Extract the [X, Y] coordinate from the center of the cell holding the provided text.  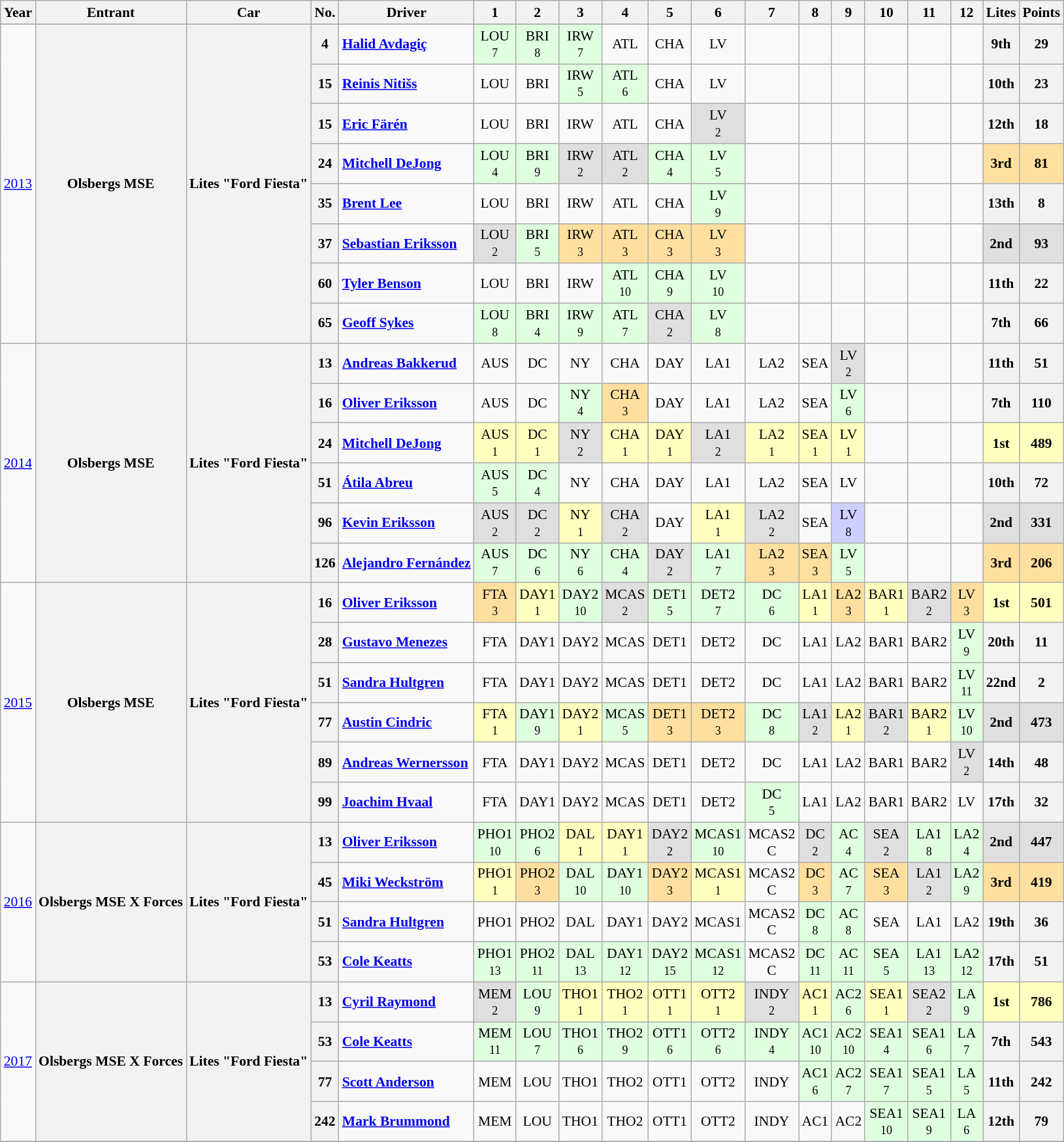
AUS2 [495, 522]
PHO2 [538, 922]
BAR12 [886, 722]
THO11 [581, 1002]
Cyril Raymond [406, 1002]
DAL1 [581, 842]
Points [1041, 12]
66 [1041, 324]
PHO113 [495, 962]
ATL7 [624, 324]
Car [248, 12]
89 [325, 763]
IRW2 [581, 163]
489 [1041, 443]
9 [848, 12]
THO29 [624, 1042]
28 [325, 642]
20th [1001, 642]
29 [1041, 44]
FTA3 [495, 603]
Gustavo Menezes [406, 642]
DET23 [718, 722]
LA212 [967, 962]
DAY21 [581, 722]
INDY2 [771, 1002]
Joachim Hvaal [406, 802]
DET15 [670, 603]
LOU8 [495, 324]
PHO11 [495, 881]
MCAS1 [718, 922]
IRW9 [581, 324]
DAY22 [670, 842]
2014 [18, 464]
10 [886, 12]
2015 [18, 703]
Lites [1001, 12]
AUS5 [495, 483]
AC1 [815, 1122]
Entrant [111, 12]
1 [495, 12]
206 [1041, 563]
96 [325, 522]
PHO26 [538, 842]
DET13 [670, 722]
AC8 [848, 922]
SEA16 [929, 1042]
3 [581, 12]
AC26 [848, 1002]
786 [1041, 1002]
BRI4 [538, 324]
LOU2 [495, 243]
LA113 [929, 962]
SEA2 [886, 842]
DAY215 [670, 962]
Scott Anderson [406, 1081]
Miki Weckström [406, 881]
22 [1041, 283]
OTT26 [718, 1042]
LA17 [718, 563]
MCAS5 [624, 722]
DAY210 [581, 603]
IRW3 [581, 243]
5 [670, 12]
LV1 [848, 443]
AC27 [848, 1081]
PHO110 [495, 842]
LOU4 [495, 163]
AC16 [815, 1081]
PHO1 [495, 922]
Reinis Nitišs [406, 84]
OTT16 [670, 1042]
6 [718, 12]
18 [1041, 124]
Year [18, 12]
Austin Cindric [406, 722]
DAL10 [581, 881]
72 [1041, 483]
14th [1001, 763]
60 [325, 283]
SEA19 [929, 1122]
LA6 [967, 1122]
ATL10 [624, 283]
45 [325, 881]
MEM11 [495, 1042]
Andreas Wernersson [406, 763]
2017 [18, 1062]
OTT21 [718, 1002]
37 [325, 243]
LOU9 [538, 1002]
12 [967, 12]
BAR21 [929, 722]
IRW7 [581, 44]
13th [1001, 204]
23 [1041, 84]
79 [1041, 1122]
DAY23 [670, 881]
19th [1001, 922]
93 [1041, 243]
LA29 [967, 881]
LA18 [929, 842]
DAL [581, 922]
SEA17 [886, 1081]
DC1 [538, 443]
99 [325, 802]
CHA9 [670, 283]
NY4 [581, 404]
2013 [18, 184]
22nd [1001, 683]
AC7 [848, 881]
MCAS110 [718, 842]
447 [1041, 842]
LV11 [967, 683]
ATL3 [624, 243]
65 [325, 324]
Brent Lee [406, 204]
473 [1041, 722]
SEA110 [886, 1122]
LA22 [771, 522]
DC3 [815, 881]
NY2 [581, 443]
SEA15 [929, 1081]
126 [325, 563]
DAY19 [538, 722]
543 [1041, 1042]
BAR22 [929, 603]
110 [1041, 404]
PHO23 [538, 881]
MCAS2 [624, 603]
OTT11 [670, 1002]
Eric Färén [406, 124]
331 [1041, 522]
No. [325, 12]
AUS1 [495, 443]
BRI9 [538, 163]
BRI8 [538, 44]
32 [1041, 802]
FTA1 [495, 722]
501 [1041, 603]
DAL13 [581, 962]
LA9 [967, 1002]
DET27 [718, 603]
AC210 [848, 1042]
Alejandro Fernández [406, 563]
DC11 [815, 962]
THO16 [581, 1042]
Andreas Bakkerud [406, 363]
419 [1041, 881]
Átila Abreu [406, 483]
Halid Avdagiç [406, 44]
SEA14 [886, 1042]
AUS7 [495, 563]
Driver [406, 12]
AC2 [848, 1122]
LA5 [967, 1081]
THO21 [624, 1002]
MCAS112 [718, 962]
48 [1041, 763]
DAY112 [624, 962]
LV6 [848, 404]
Kevin Eriksson [406, 522]
PHO211 [538, 962]
NY1 [581, 522]
9th [1001, 44]
IRW5 [581, 84]
MCAS11 [718, 881]
Mark Brummond [406, 1122]
DC4 [538, 483]
AC4 [848, 842]
INDY4 [771, 1042]
CHA1 [624, 443]
SEA22 [929, 1002]
2016 [18, 902]
SEA1 [815, 443]
BRI5 [538, 243]
Tyler Benson [406, 283]
7 [771, 12]
DC5 [771, 802]
DAY110 [624, 881]
ATL2 [624, 163]
LA7 [967, 1042]
Sebastian Eriksson [406, 243]
SEA11 [886, 1002]
36 [1041, 922]
Geoff Sykes [406, 324]
BAR11 [886, 603]
81 [1041, 163]
NY6 [581, 563]
35 [325, 204]
SEA5 [886, 962]
ATL6 [624, 84]
LA24 [967, 842]
AC110 [815, 1042]
MEM2 [495, 1002]
